From the cell containing the given text, extract its center point as (x, y) coordinate. 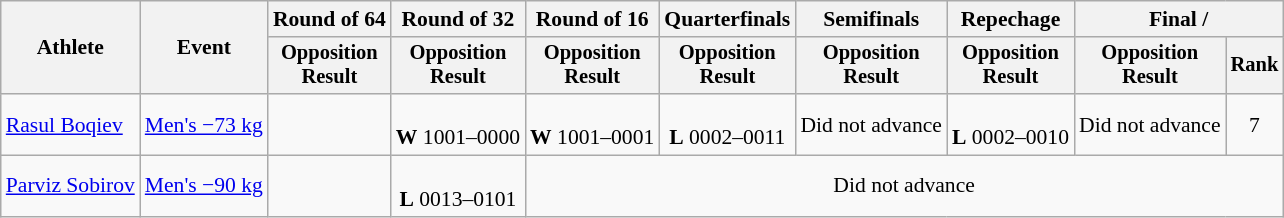
L 0013–0101 (458, 186)
Men's −90 kg (204, 186)
W 1001–0000 (458, 124)
Rank (1255, 66)
Round of 64 (330, 19)
Repechage (1010, 19)
Athlete (70, 48)
Rasul Boqiev (70, 124)
L 0002–0010 (1010, 124)
Round of 32 (458, 19)
Semifinals (871, 19)
L 0002–0011 (727, 124)
7 (1255, 124)
W 1001–0001 (592, 124)
Final / (1178, 19)
Men's −73 kg (204, 124)
Event (204, 48)
Round of 16 (592, 19)
Quarterfinals (727, 19)
Parviz Sobirov (70, 186)
